Capture the cell that displays the provided text and extract its [x, y] central coordinate. 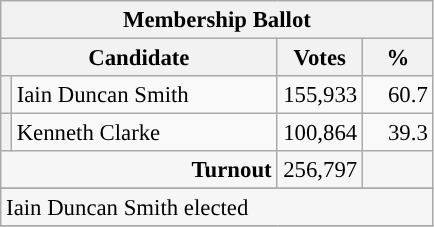
60.7 [398, 95]
Iain Duncan Smith [144, 95]
155,933 [320, 95]
39.3 [398, 133]
Iain Duncan Smith elected [217, 208]
Votes [320, 58]
100,864 [320, 133]
Kenneth Clarke [144, 133]
Turnout [139, 170]
% [398, 58]
Membership Ballot [217, 20]
256,797 [320, 170]
Candidate [139, 58]
